Return the [X, Y] coordinate for the center point of the cell that contains the specified text.  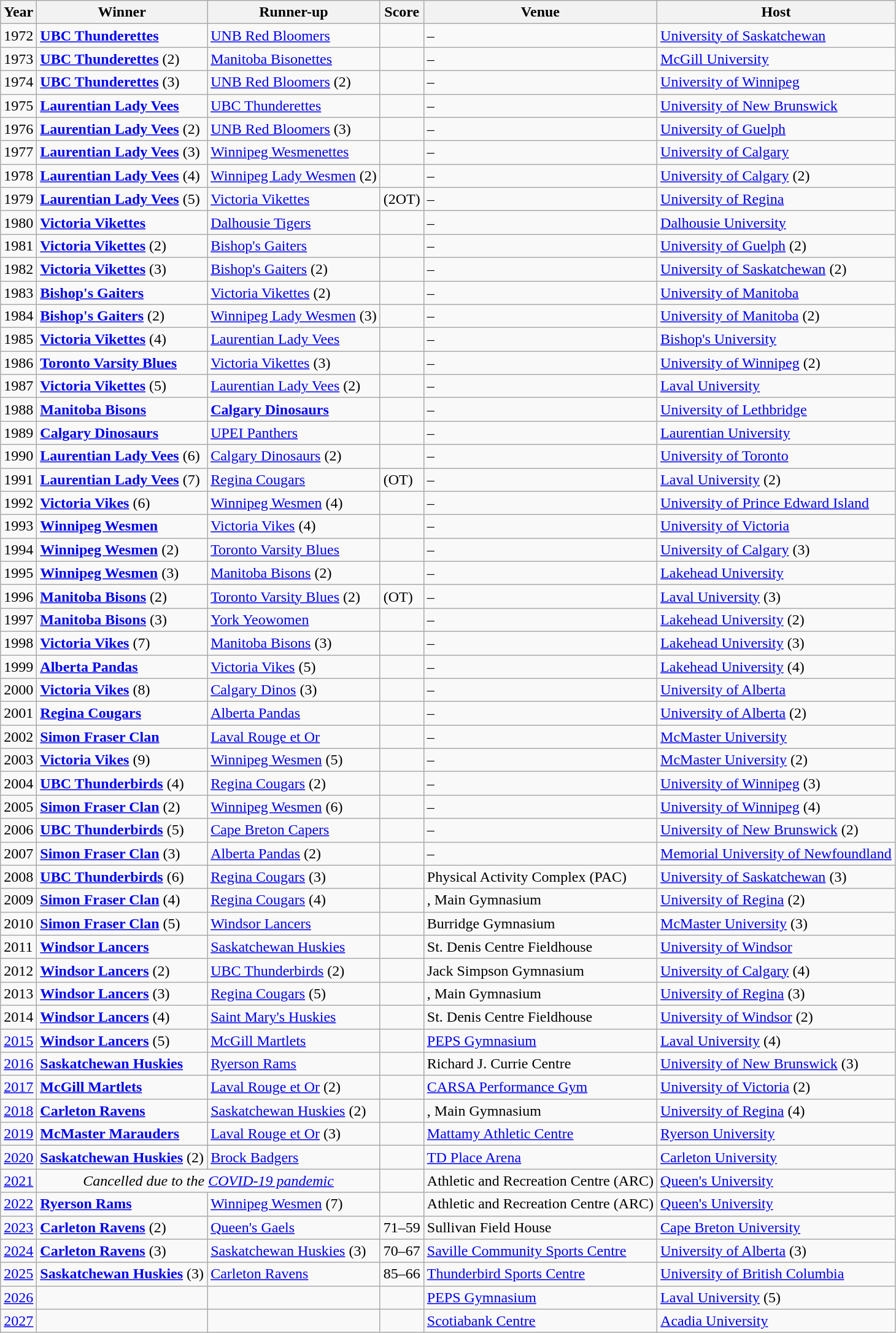
1995 [18, 573]
Victoria Vikes (6) [122, 503]
1987 [18, 386]
Thunderbird Sports Centre [540, 1274]
2002 [18, 737]
Victoria Vikettes (5) [122, 386]
Lakehead University (3) [776, 643]
Dalhousie University [776, 222]
Alberta Pandas (2) [294, 853]
1977 [18, 152]
1992 [18, 503]
Laval University (4) [776, 1041]
UBC Thunderettes (3) [122, 82]
Winner [122, 12]
University of Calgary (4) [776, 970]
Winnipeg Wesmen [122, 526]
CARSA Performance Gym [540, 1087]
Laurentian Lady Vees (6) [122, 456]
2008 [18, 877]
McMaster University (2) [776, 760]
1996 [18, 596]
Laval Rouge et Or (2) [294, 1087]
71–59 [401, 1227]
Venue [540, 12]
Lakehead University (4) [776, 666]
Windsor Lancers (4) [122, 1017]
University of Calgary [776, 152]
University of Calgary (3) [776, 550]
McGill University [776, 59]
McMaster Marauders [122, 1134]
TD Place Arena [540, 1157]
1975 [18, 106]
2015 [18, 1041]
2001 [18, 713]
UPEI Panthers [294, 433]
University of New Brunswick (3) [776, 1064]
University of Manitoba (2) [776, 316]
University of New Brunswick [776, 106]
Carleton Ravens (3) [122, 1251]
University of Guelph [776, 129]
University of Winnipeg (2) [776, 363]
Winnipeg Wesmen (7) [294, 1204]
UNB Red Bloomers (2) [294, 82]
Simon Fraser Clan (4) [122, 900]
Toronto Varsity Blues (2) [294, 596]
2024 [18, 1251]
Laurentian Lady Vees (3) [122, 152]
Victoria Vikes (5) [294, 666]
Bishop's University [776, 340]
2009 [18, 900]
1980 [18, 222]
2017 [18, 1087]
Year [18, 12]
UBC Thunderbirds (6) [122, 877]
Cape Breton University [776, 1227]
2011 [18, 947]
2014 [18, 1017]
University of Winnipeg [776, 82]
Laurentian University [776, 433]
Laval Rouge et Or (3) [294, 1134]
University of Alberta [776, 690]
Windsor Lancers (5) [122, 1041]
2022 [18, 1204]
UBC Thunderbirds (2) [294, 970]
Winnipeg Wesmenettes [294, 152]
UBC Thunderettes (2) [122, 59]
1974 [18, 82]
Regina Cougars (2) [294, 783]
Brock Badgers [294, 1157]
2010 [18, 923]
Laval University [776, 386]
University of Calgary (2) [776, 176]
University of Victoria [776, 526]
Regina Cougars (4) [294, 900]
1993 [18, 526]
1986 [18, 363]
1981 [18, 246]
(2OT) [401, 199]
Laval University (3) [776, 596]
70–67 [401, 1251]
University of Regina (2) [776, 900]
Saville Community Sports Centre [540, 1251]
Victoria Vikes (7) [122, 643]
Winnipeg Wesmen (2) [122, 550]
1989 [18, 433]
1991 [18, 480]
Calgary Dinos (3) [294, 690]
Simon Fraser Clan (2) [122, 807]
85–66 [401, 1274]
2023 [18, 1227]
University of Saskatchewan [776, 36]
2012 [18, 970]
2016 [18, 1064]
University of Saskatchewan (2) [776, 269]
Victoria Vikes (9) [122, 760]
University of New Brunswick (2) [776, 830]
1984 [18, 316]
University of Prince Edward Island [776, 503]
McMaster University [776, 737]
1976 [18, 129]
Manitoba Bisons [122, 410]
University of Guelph (2) [776, 246]
Windsor Lancers (2) [122, 970]
Laval Rouge et Or [294, 737]
Laval University (2) [776, 480]
University of Windsor (2) [776, 1017]
Simon Fraser Clan (3) [122, 853]
McMaster University (3) [776, 923]
Score [401, 12]
Laval University (5) [776, 1297]
Carleton Ravens (2) [122, 1227]
1990 [18, 456]
Victoria Vikes (8) [122, 690]
Winnipeg Wesmen (3) [122, 573]
1985 [18, 340]
Winnipeg Lady Wesmen (3) [294, 316]
UBC Thunderbirds (4) [122, 783]
Carleton University [776, 1157]
Mattamy Athletic Centre [540, 1134]
UBC Thunderbirds (5) [122, 830]
2006 [18, 830]
York Yeowomen [294, 620]
2000 [18, 690]
University of Lethbridge [776, 410]
2018 [18, 1111]
Simon Fraser Clan (5) [122, 923]
2003 [18, 760]
University of Regina (4) [776, 1111]
University of Victoria (2) [776, 1087]
1999 [18, 666]
Manitoba Bisonettes [294, 59]
Victoria Vikes (4) [294, 526]
Sullivan Field House [540, 1227]
Runner-up [294, 12]
Laurentian Lady Vees (5) [122, 199]
Ryerson University [776, 1134]
Winnipeg Wesmen (6) [294, 807]
2026 [18, 1297]
2021 [18, 1181]
University of Winnipeg (4) [776, 807]
UNB Red Bloomers (3) [294, 129]
1972 [18, 36]
1988 [18, 410]
Dalhousie Tigers [294, 222]
1994 [18, 550]
Calgary Dinosaurs (2) [294, 456]
Richard J. Currie Centre [540, 1064]
2025 [18, 1274]
University of Toronto [776, 456]
UNB Red Bloomers [294, 36]
Regina Cougars (5) [294, 993]
University of Alberta (3) [776, 1251]
1997 [18, 620]
Physical Activity Complex (PAC) [540, 877]
Lakehead University (2) [776, 620]
Burridge Gymnasium [540, 923]
Winnipeg Wesmen (5) [294, 760]
1998 [18, 643]
University of Winnipeg (3) [776, 783]
University of Regina (3) [776, 993]
University of Manitoba [776, 293]
Simon Fraser Clan [122, 737]
1983 [18, 293]
2019 [18, 1134]
Queen's Gaels [294, 1227]
Saint Mary's Huskies [294, 1017]
1973 [18, 59]
1978 [18, 176]
Windsor Lancers (3) [122, 993]
University of Alberta (2) [776, 713]
University of Saskatchewan (3) [776, 877]
2013 [18, 993]
University of Windsor [776, 947]
University of Regina [776, 199]
2027 [18, 1321]
Victoria Vikettes (4) [122, 340]
1979 [18, 199]
Regina Cougars (3) [294, 877]
Winnipeg Wesmen (4) [294, 503]
Cape Breton Capers [294, 830]
Jack Simpson Gymnasium [540, 970]
Lakehead University [776, 573]
Laurentian Lady Vees (4) [122, 176]
Laurentian Lady Vees (7) [122, 480]
Memorial University of Newfoundland [776, 853]
2020 [18, 1157]
Acadia University [776, 1321]
1982 [18, 269]
Winnipeg Lady Wesmen (2) [294, 176]
University of British Columbia [776, 1274]
2007 [18, 853]
2004 [18, 783]
Cancelled due to the COVID-19 pandemic [209, 1181]
2005 [18, 807]
Scotiabank Centre [540, 1321]
Host [776, 12]
